Search for the cell housing the specified text and yield its [X, Y] center coordinate. 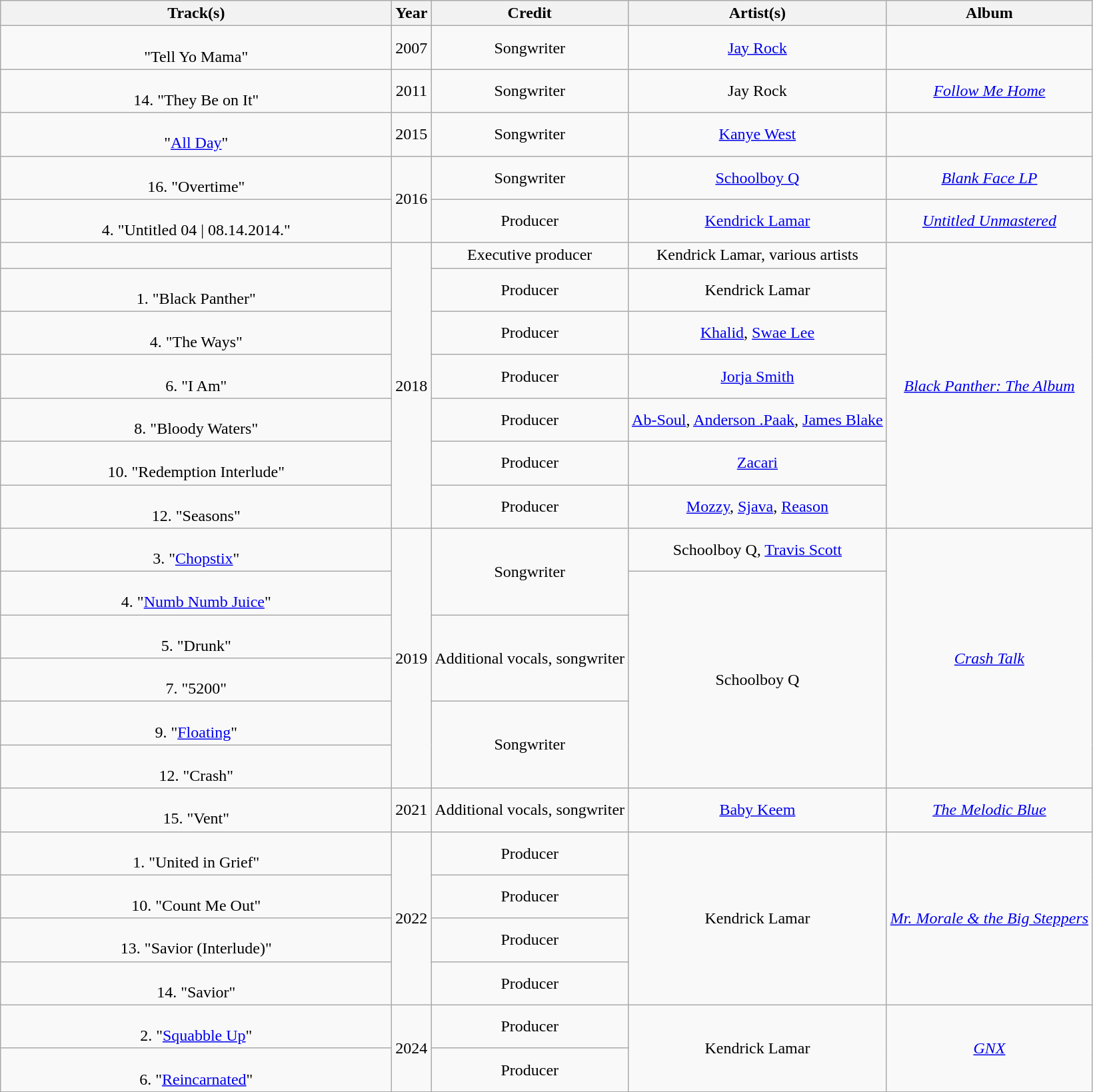
4. "Untitled 04 | 08.14.2014." [196, 221]
10. "Count Me Out" [196, 897]
2015 [412, 135]
4. "The Ways" [196, 333]
5. "Drunk" [196, 637]
2019 [412, 658]
2021 [412, 810]
Year [412, 13]
1. "United in Grief" [196, 853]
Black Panther: The Album [989, 385]
The Melodic Blue [989, 810]
Mr. Morale & the Big Steppers [989, 918]
Credit [530, 13]
Follow Me Home [989, 91]
12. "Crash" [196, 766]
2011 [412, 91]
Track(s) [196, 13]
7. "5200" [196, 680]
Kendrick Lamar, various artists [758, 255]
Mozzy, Sjava, Reason [758, 506]
Khalid, Swae Lee [758, 333]
2024 [412, 1048]
14. "They Be on It" [196, 91]
16. "Overtime" [196, 177]
GNX [989, 1048]
Untitled Unmastered [989, 221]
2. "Squabble Up" [196, 1026]
Schoolboy Q, Travis Scott [758, 550]
15. "Vent" [196, 810]
Zacari [758, 462]
Jorja Smith [758, 376]
Ab-Soul, Anderson .Paak, James Blake [758, 420]
Kanye West [758, 135]
13. "Savior (Interlude)" [196, 939]
Blank Face LP [989, 177]
2016 [412, 199]
3. "Chopstix" [196, 550]
12. "Seasons" [196, 506]
Crash Talk [989, 658]
1. "Black Panther" [196, 289]
Album [989, 13]
"All Day" [196, 135]
6. "Reincarnated" [196, 1070]
Baby Keem [758, 810]
14. "Savior" [196, 983]
2018 [412, 385]
4. "Numb Numb Juice" [196, 593]
Executive producer [530, 255]
"Tell Yo Mama" [196, 48]
2022 [412, 918]
10. "Redemption Interlude" [196, 462]
Artist(s) [758, 13]
2007 [412, 48]
8. "Bloody Waters" [196, 420]
6. "I Am" [196, 376]
9. "Floating" [196, 724]
